Detect which cell encompasses the target text, then output its (X, Y) center coordinate. 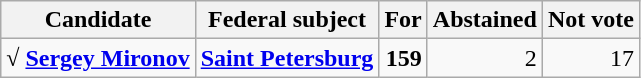
Candidate (98, 20)
17 (590, 58)
√ Sergey Mironov (98, 58)
Federal subject (287, 20)
2 (484, 58)
Saint Petersburg (287, 58)
159 (403, 58)
Abstained (484, 20)
Not vote (590, 20)
For (403, 20)
